Detect which cell encompasses the target text, then output its (x, y) center coordinate. 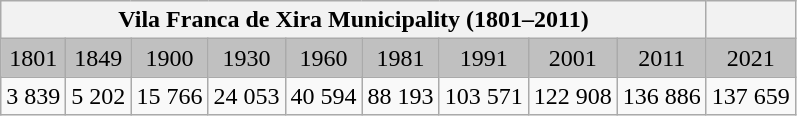
2021 (750, 58)
2001 (572, 58)
1960 (324, 58)
1981 (400, 58)
15 766 (170, 96)
1930 (246, 58)
24 053 (246, 96)
1991 (484, 58)
88 193 (400, 96)
40 594 (324, 96)
1801 (34, 58)
3 839 (34, 96)
2011 (662, 58)
136 886 (662, 96)
122 908 (572, 96)
5 202 (98, 96)
137 659 (750, 96)
1849 (98, 58)
103 571 (484, 96)
1900 (170, 58)
Vila Franca de Xira Municipality (1801–2011) (354, 20)
